Search for the cell housing the specified text and yield its (x, y) center coordinate. 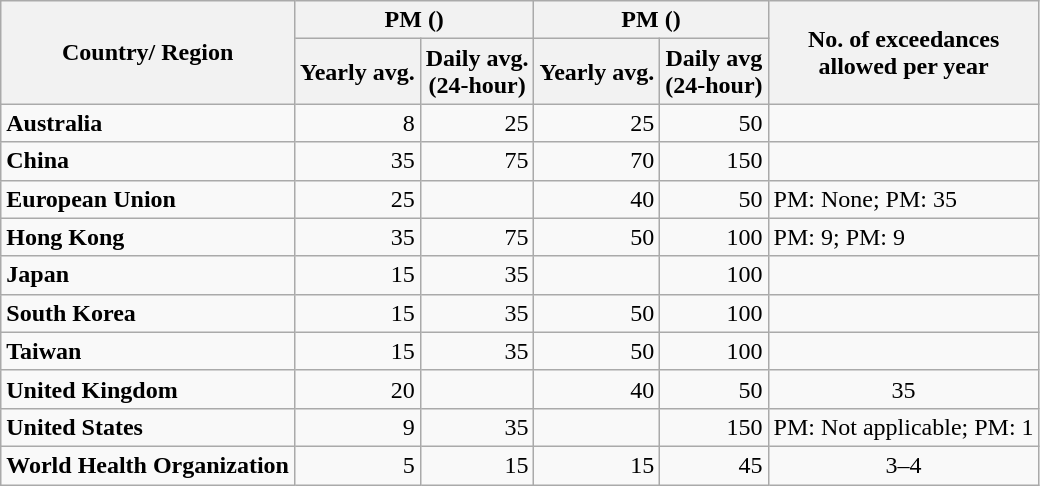
No. of exceedancesallowed per year (904, 52)
Japan (148, 275)
United States (148, 427)
European Union (148, 199)
PM: 9; PM: 9 (904, 237)
70 (597, 161)
PM: Not applicable; PM: 1 (904, 427)
World Health Organization (148, 465)
China (148, 161)
South Korea (148, 313)
Daily avg.(24-hour) (477, 72)
Australia (148, 123)
9 (357, 427)
Hong Kong (148, 237)
Taiwan (148, 351)
Country/ Region (148, 52)
8 (357, 123)
20 (357, 389)
Daily avg(24-hour) (714, 72)
3–4 (904, 465)
PM: None; PM: 35 (904, 199)
5 (357, 465)
United Kingdom (148, 389)
45 (714, 465)
